Locate the cell with the specified text and output its (x, y) center coordinate. 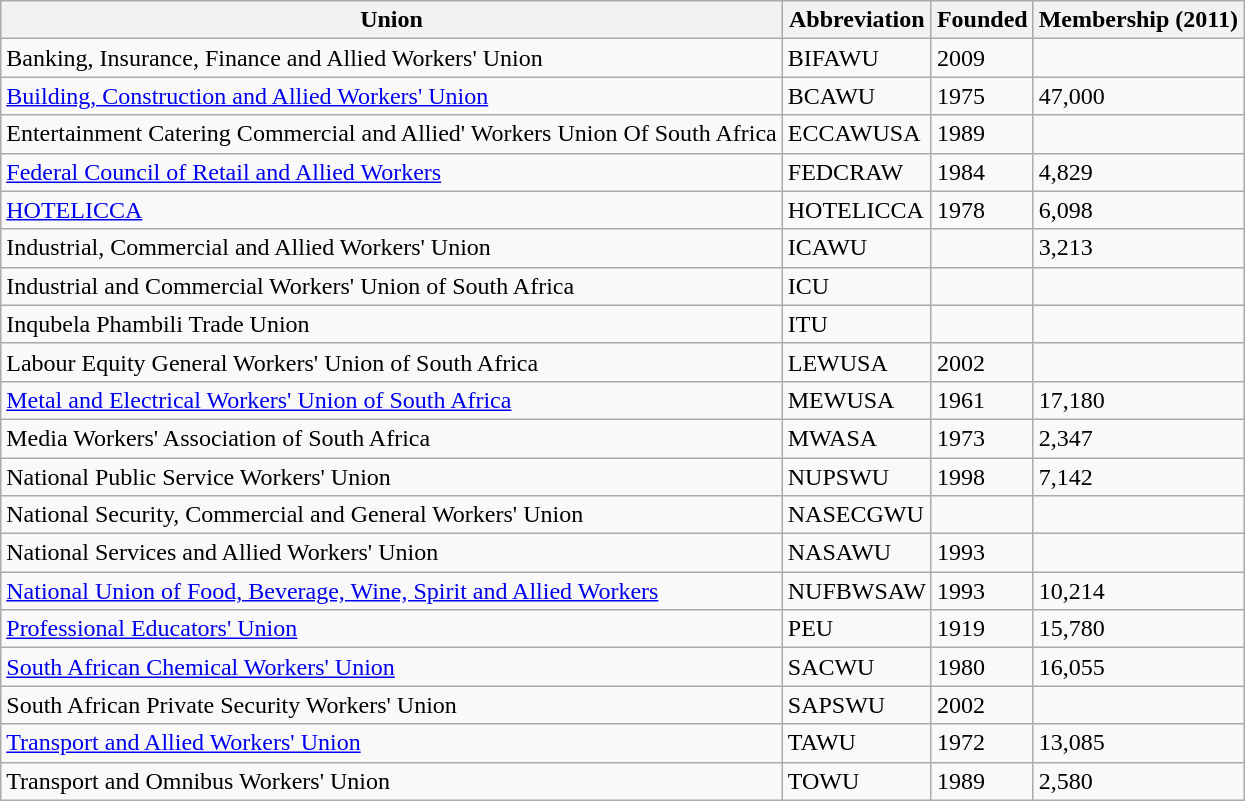
SAPSWU (856, 705)
NUFBWSAW (856, 591)
National Union of Food, Beverage, Wine, Spirit and Allied Workers (392, 591)
National Public Service Workers' Union (392, 477)
Professional Educators' Union (392, 629)
Abbreviation (856, 20)
Metal and Electrical Workers' Union of South Africa (392, 400)
1972 (982, 743)
MEWUSA (856, 400)
2,347 (1138, 438)
1961 (982, 400)
7,142 (1138, 477)
Transport and Omnibus Workers' Union (392, 781)
Building, Construction and Allied Workers' Union (392, 96)
16,055 (1138, 667)
Federal Council of Retail and Allied Workers (392, 172)
1984 (982, 172)
1998 (982, 477)
Industrial, Commercial and Allied Workers' Union (392, 248)
NASECGWU (856, 515)
Entertainment Catering Commercial and Allied' Workers Union Of South Africa (392, 134)
SACWU (856, 667)
ECCAWUSA (856, 134)
3,213 (1138, 248)
National Security, Commercial and General Workers' Union (392, 515)
13,085 (1138, 743)
10,214 (1138, 591)
Banking, Insurance, Finance and Allied Workers' Union (392, 58)
6,098 (1138, 210)
NUPSWU (856, 477)
1978 (982, 210)
TAWU (856, 743)
FEDCRAW (856, 172)
Union (392, 20)
NASAWU (856, 553)
17,180 (1138, 400)
Media Workers' Association of South Africa (392, 438)
TOWU (856, 781)
BIFAWU (856, 58)
ITU (856, 324)
2009 (982, 58)
Labour Equity General Workers' Union of South Africa (392, 362)
PEU (856, 629)
Transport and Allied Workers' Union (392, 743)
MWASA (856, 438)
1975 (982, 96)
ICU (856, 286)
Founded (982, 20)
2,580 (1138, 781)
Membership (2011) (1138, 20)
4,829 (1138, 172)
Industrial and Commercial Workers' Union of South Africa (392, 286)
BCAWU (856, 96)
15,780 (1138, 629)
1980 (982, 667)
1919 (982, 629)
South African Private Security Workers' Union (392, 705)
National Services and Allied Workers' Union (392, 553)
ICAWU (856, 248)
47,000 (1138, 96)
Inqubela Phambili Trade Union (392, 324)
1973 (982, 438)
South African Chemical Workers' Union (392, 667)
LEWUSA (856, 362)
